Output the (x, y) coordinate of the center of the cell containing the given text.  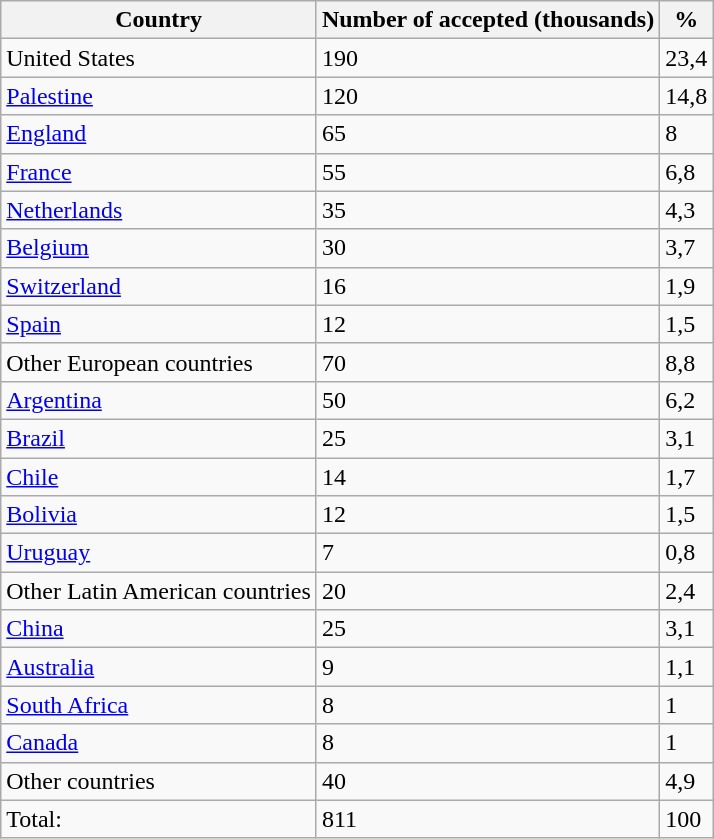
2,4 (686, 591)
England (159, 134)
Other Latin American countries (159, 591)
Other countries (159, 781)
Brazil (159, 438)
9 (488, 667)
China (159, 629)
4,3 (686, 210)
Switzerland (159, 286)
50 (488, 400)
% (686, 20)
40 (488, 781)
Spain (159, 324)
14 (488, 477)
Palestine (159, 96)
Netherlands (159, 210)
Australia (159, 667)
30 (488, 248)
1,7 (686, 477)
3,7 (686, 248)
Other European countries (159, 362)
20 (488, 591)
4,9 (686, 781)
1,9 (686, 286)
190 (488, 58)
14,8 (686, 96)
7 (488, 553)
6,2 (686, 400)
16 (488, 286)
1,1 (686, 667)
Canada (159, 743)
811 (488, 819)
55 (488, 172)
6,8 (686, 172)
Bolivia (159, 515)
70 (488, 362)
Argentina (159, 400)
United States (159, 58)
Uruguay (159, 553)
100 (686, 819)
0,8 (686, 553)
Chile (159, 477)
120 (488, 96)
8,8 (686, 362)
South Africa (159, 705)
France (159, 172)
Country (159, 20)
35 (488, 210)
65 (488, 134)
Total: (159, 819)
Number of accepted (thousands) (488, 20)
23,4 (686, 58)
Belgium (159, 248)
